Find where the given text appears and provide that cell's center as (x, y) coordinate. 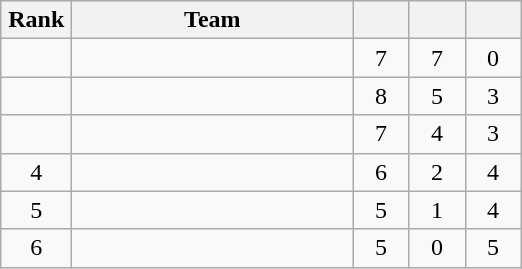
Rank (36, 20)
2 (437, 172)
8 (381, 96)
Team (212, 20)
1 (437, 210)
